Determine the (X, Y) coordinate at the center of the cell enclosing the given text.  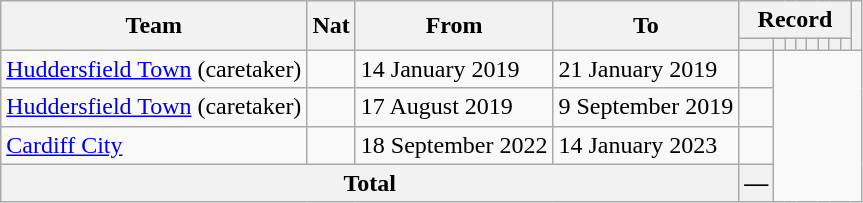
14 January 2023 (646, 145)
9 September 2019 (646, 107)
Total (370, 183)
Team (154, 26)
Record (795, 20)
Cardiff City (154, 145)
To (646, 26)
Nat (331, 26)
17 August 2019 (454, 107)
From (454, 26)
14 January 2019 (454, 69)
— (756, 183)
21 January 2019 (646, 69)
18 September 2022 (454, 145)
